Provide the [X, Y] coordinate of the cell's center where the given text is located.  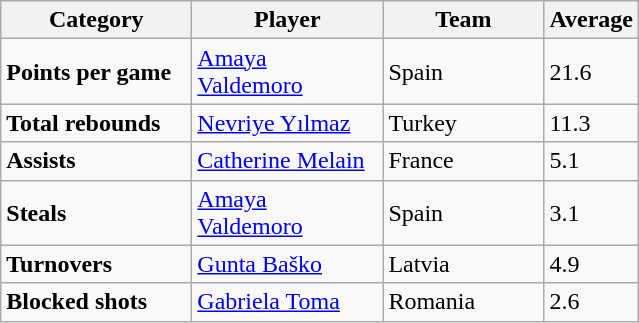
3.1 [592, 212]
Turkey [464, 123]
Assists [96, 161]
Player [288, 20]
Total rebounds [96, 123]
Steals [96, 212]
Gunta Baško [288, 264]
Team [464, 20]
21.6 [592, 72]
Average [592, 20]
Points per game [96, 72]
Category [96, 20]
Latvia [464, 264]
Catherine Melain [288, 161]
Gabriela Toma [288, 302]
Blocked shots [96, 302]
Romania [464, 302]
2.6 [592, 302]
Nevriye Yılmaz [288, 123]
11.3 [592, 123]
Turnovers [96, 264]
5.1 [592, 161]
France [464, 161]
4.9 [592, 264]
